Determine the [x, y] coordinate at the center of the cell enclosing the given text.  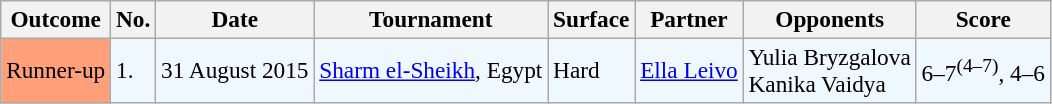
Ella Leivo [689, 70]
6–7(4–7), 4–6 [983, 70]
Tournament [431, 19]
Outcome [56, 19]
31 August 2015 [235, 70]
Date [235, 19]
Hard [592, 70]
Score [983, 19]
1. [134, 70]
Opponents [830, 19]
Sharm el-Sheikh, Egypt [431, 70]
Runner-up [56, 70]
Yulia Bryzgalova Kanika Vaidya [830, 70]
Surface [592, 19]
No. [134, 19]
Partner [689, 19]
